Pinpoint the cell where the given text exists, returning its [x, y] midpoint coordinate. 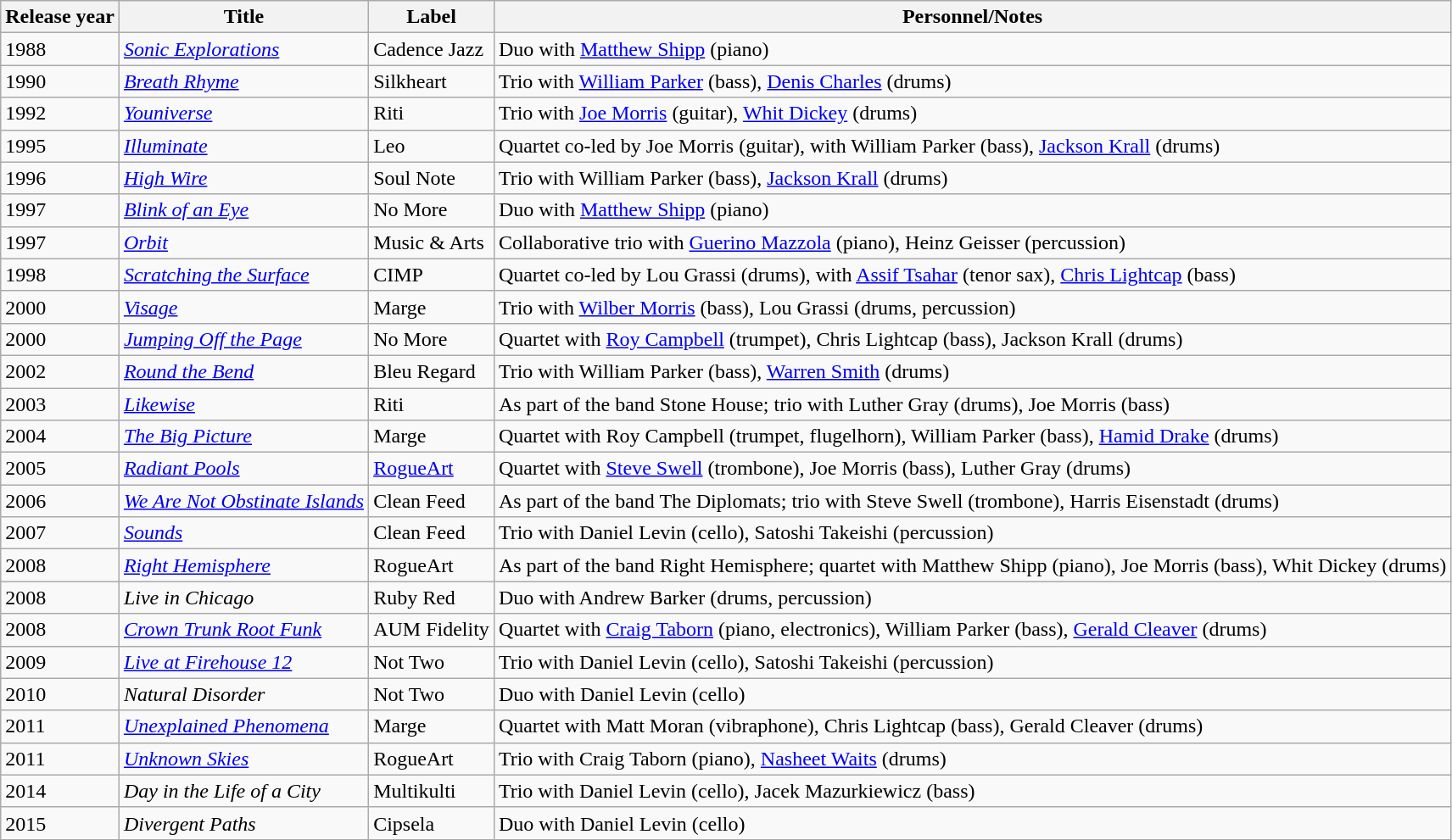
As part of the band Stone House; trio with Luther Gray (drums), Joe Morris (bass) [972, 404]
2014 [60, 791]
Quartet with Matt Moran (vibraphone), Chris Lightcap (bass), Gerald Cleaver (drums) [972, 726]
Quartet co-led by Joe Morris (guitar), with William Parker (bass), Jackson Krall (drums) [972, 146]
2015 [60, 823]
2002 [60, 371]
Cipsela [432, 823]
Likewise [243, 404]
1998 [60, 275]
1992 [60, 114]
2003 [60, 404]
Sonic Explorations [243, 49]
Scratching the Surface [243, 275]
Unexplained Phenomena [243, 726]
As part of the band The Diplomats; trio with Steve Swell (trombone), Harris Eisenstadt (drums) [972, 501]
Unknown Skies [243, 759]
Soul Note [432, 178]
Blink of an Eye [243, 210]
Trio with William Parker (bass), Warren Smith (drums) [972, 371]
Music & Arts [432, 242]
Crown Trunk Root Funk [243, 630]
Title [243, 17]
Cadence Jazz [432, 49]
2004 [60, 437]
Orbit [243, 242]
Live at Firehouse 12 [243, 662]
Day in the Life of a City [243, 791]
Bleu Regard [432, 371]
Visage [243, 307]
Live in Chicago [243, 598]
Round the Bend [243, 371]
1996 [60, 178]
We Are Not Obstinate Islands [243, 501]
Jumping Off the Page [243, 339]
AUM Fidelity [432, 630]
Release year [60, 17]
2010 [60, 694]
Trio with Joe Morris (guitar), Whit Dickey (drums) [972, 114]
2006 [60, 501]
Trio with William Parker (bass), Denis Charles (drums) [972, 81]
The Big Picture [243, 437]
Trio with Wilber Morris (bass), Lou Grassi (drums, percussion) [972, 307]
Right Hemisphere [243, 565]
Divergent Paths [243, 823]
Trio with Daniel Levin (cello), Jacek Mazurkiewicz (bass) [972, 791]
As part of the band Right Hemisphere; quartet with Matthew Shipp (piano), Joe Morris (bass), Whit Dickey (drums) [972, 565]
Quartet with Roy Campbell (trumpet, flugelhorn), William Parker (bass), Hamid Drake (drums) [972, 437]
Leo [432, 146]
Quartet with Steve Swell (trombone), Joe Morris (bass), Luther Gray (drums) [972, 469]
Collaborative trio with Guerino Mazzola (piano), Heinz Geisser (percussion) [972, 242]
Breath Rhyme [243, 81]
Multikulti [432, 791]
Natural Disorder [243, 694]
Quartet co-led by Lou Grassi (drums), with Assif Tsahar (tenor sax), Chris Lightcap (bass) [972, 275]
Label [432, 17]
1995 [60, 146]
2009 [60, 662]
Duo with Andrew Barker (drums, percussion) [972, 598]
Ruby Red [432, 598]
1988 [60, 49]
Trio with William Parker (bass), Jackson Krall (drums) [972, 178]
Silkheart [432, 81]
Sounds [243, 533]
2007 [60, 533]
Youniverse [243, 114]
1990 [60, 81]
High Wire [243, 178]
Quartet with Craig Taborn (piano, electronics), William Parker (bass), Gerald Cleaver (drums) [972, 630]
Trio with Craig Taborn (piano), Nasheet Waits (drums) [972, 759]
Personnel/Notes [972, 17]
Illuminate [243, 146]
Quartet with Roy Campbell (trumpet), Chris Lightcap (bass), Jackson Krall (drums) [972, 339]
2005 [60, 469]
CIMP [432, 275]
Radiant Pools [243, 469]
